Return [X, Y] of the center of cell containing provided text 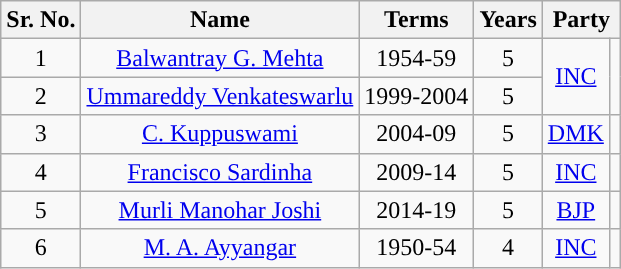
Francisco Sardinha [220, 172]
Balwantray G. Mehta [220, 58]
Ummareddy Venkateswarlu [220, 96]
Party [581, 20]
C. Kuppuswami [220, 134]
1999-2004 [416, 96]
1950-54 [416, 248]
Terms [416, 20]
Murli Manohar Joshi [220, 210]
6 [41, 248]
Years [508, 20]
2 [41, 96]
2004-09 [416, 134]
M. A. Ayyangar [220, 248]
1954-59 [416, 58]
BJP [576, 210]
Name [220, 20]
2009-14 [416, 172]
2014-19 [416, 210]
Sr. No. [41, 20]
3 [41, 134]
1 [41, 58]
DMK [576, 134]
